From the cell containing the given text, extract its center point as (X, Y) coordinate. 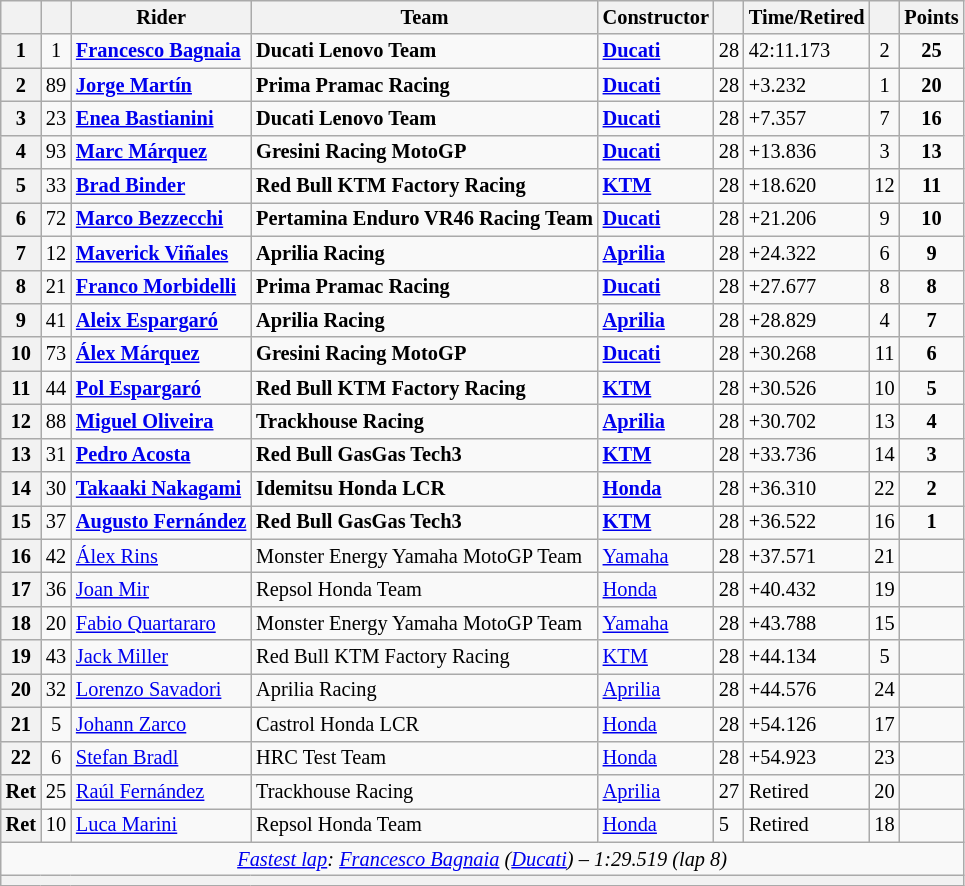
Fabio Quartararo (161, 623)
Brad Binder (161, 186)
Franco Morbidelli (161, 287)
Joan Mir (161, 589)
Points (932, 17)
+54.126 (807, 724)
Lorenzo Savadori (161, 690)
Team (424, 17)
+27.677 (807, 287)
Fastest lap: Francesco Bagnaia (Ducati) – 1:29.519 (lap 8) (482, 859)
44 (56, 388)
Francesco Bagnaia (161, 51)
36 (56, 589)
32 (56, 690)
Castrol Honda LCR (424, 724)
+44.134 (807, 657)
89 (56, 85)
Miguel Oliveira (161, 421)
Constructor (656, 17)
+7.357 (807, 118)
+36.310 (807, 489)
+36.522 (807, 522)
+3.232 (807, 85)
Takaaki Nakagami (161, 489)
Maverick Viñales (161, 253)
41 (56, 320)
+24.322 (807, 253)
+37.571 (807, 556)
+13.836 (807, 152)
Jack Miller (161, 657)
+30.702 (807, 421)
+43.788 (807, 623)
Rider (161, 17)
Augusto Fernández (161, 522)
Álex Márquez (161, 354)
24 (884, 690)
Pertamina Enduro VR46 Racing Team (424, 219)
27 (729, 791)
+54.923 (807, 758)
+30.526 (807, 388)
+30.268 (807, 354)
+18.620 (807, 186)
Jorge Martín (161, 85)
33 (56, 186)
+44.576 (807, 690)
Aleix Espargaró (161, 320)
42:11.173 (807, 51)
Luca Marini (161, 825)
+40.432 (807, 589)
Enea Bastianini (161, 118)
88 (56, 421)
93 (56, 152)
30 (56, 489)
Idemitsu Honda LCR (424, 489)
Marc Márquez (161, 152)
Raúl Fernández (161, 791)
Marco Bezzecchi (161, 219)
+33.736 (807, 455)
31 (56, 455)
Pol Espargaró (161, 388)
Johann Zarco (161, 724)
Time/Retired (807, 17)
Stefan Bradl (161, 758)
+21.206 (807, 219)
HRC Test Team (424, 758)
42 (56, 556)
43 (56, 657)
72 (56, 219)
+28.829 (807, 320)
37 (56, 522)
Pedro Acosta (161, 455)
Álex Rins (161, 556)
73 (56, 354)
